Output the (x, y) coordinate of the center of the cell containing the given text.  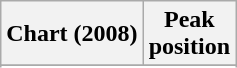
Chart (2008) (72, 34)
Peakposition (189, 34)
